Find where the given text appears and provide that cell's center as [x, y] coordinate. 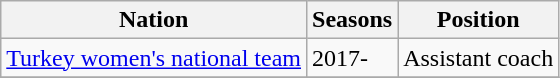
Turkey women's national team [154, 58]
Seasons [352, 20]
2017- [352, 58]
Nation [154, 20]
Assistant coach [478, 58]
Position [478, 20]
